Return the [x, y] coordinate for the center point of the cell that contains the specified text.  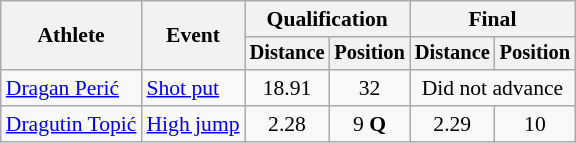
Athlete [72, 36]
Dragutin Topić [72, 124]
2.29 [452, 124]
10 [535, 124]
Shot put [192, 88]
9 Q [369, 124]
Qualification [328, 19]
Final [492, 19]
Did not advance [492, 88]
High jump [192, 124]
2.28 [288, 124]
32 [369, 88]
18.91 [288, 88]
Event [192, 36]
Dragan Perić [72, 88]
